Identify which cell holds the provided text, then report its [x, y] central coordinate. 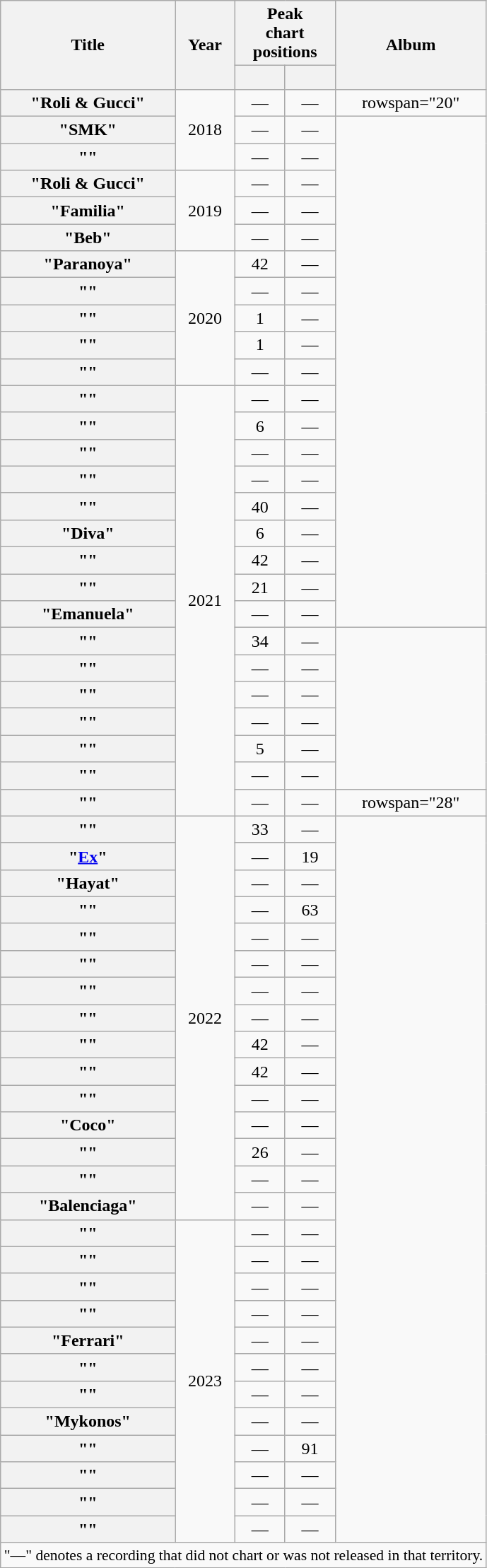
"Emanuela" [88, 614]
5 [260, 749]
2022 [205, 1018]
"Balenciaga" [88, 1206]
2019 [205, 211]
91 [310, 1449]
"Diva" [88, 533]
19 [310, 856]
Album [411, 45]
"Ferrari" [88, 1340]
2018 [205, 129]
"Beb" [88, 238]
2021 [205, 601]
"SMK" [88, 130]
63 [310, 910]
"Hayat" [88, 883]
Peakchartpositions [285, 33]
"Coco" [88, 1125]
"Ex" [88, 856]
"—" denotes a recording that did not chart or was not released in that territory. [244, 1555]
rowspan="28" [411, 802]
rowspan="20" [411, 103]
"Familia" [88, 211]
33 [260, 829]
Year [205, 45]
"Paranoya" [88, 264]
2023 [205, 1381]
26 [260, 1152]
Title [88, 45]
"Mykonos" [88, 1422]
40 [260, 506]
34 [260, 641]
21 [260, 587]
2020 [205, 318]
